Output the (x, y) coordinate of the center of the cell containing the given text.  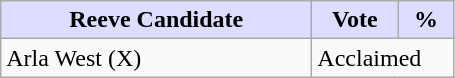
Vote (355, 20)
Arla West (X) (156, 58)
Reeve Candidate (156, 20)
Acclaimed (383, 58)
% (426, 20)
